Identify which cell holds the provided text, then report its [x, y] central coordinate. 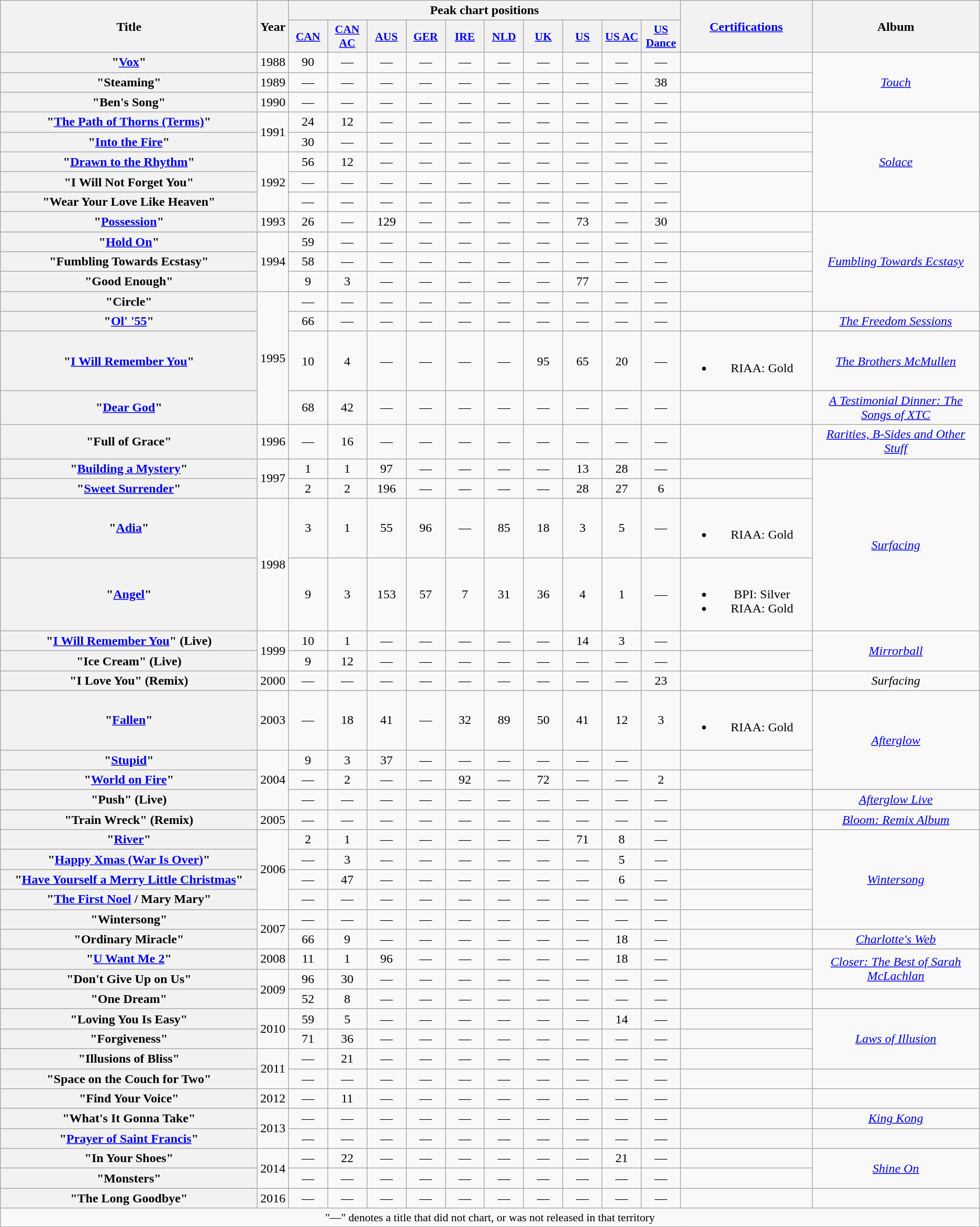
"I Will Not Forget You" [129, 182]
NLD [504, 37]
"Don't Give Up on Us" [129, 979]
2016 [273, 1198]
"Good Enough" [129, 282]
23 [661, 681]
"Ordinary Miracle" [129, 939]
16 [348, 442]
1990 [273, 102]
"Sweet Surrender" [129, 488]
95 [543, 361]
37 [386, 760]
92 [465, 780]
"World on Fire" [129, 780]
BPI: SilverRIAA: Gold [747, 594]
2006 [273, 869]
24 [308, 122]
IRE [465, 37]
"River" [129, 840]
2004 [273, 779]
"In Your Shoes" [129, 1158]
"The Path of Thorns (Terms)" [129, 122]
US [582, 37]
Fumbling Towards Ecstasy [896, 261]
2007 [273, 929]
90 [308, 62]
1993 [273, 221]
2010 [273, 1029]
20 [622, 361]
"Illusions of Bliss" [129, 1058]
2011 [273, 1068]
Wintersong [896, 879]
Peak chart positions [485, 10]
"Have Yourself a Merry Little Christmas" [129, 879]
"The First Noel / Mary Mary" [129, 899]
"Ben's Song" [129, 102]
"Push" (Live) [129, 800]
Touch [896, 82]
"Drawn to the Rhythm" [129, 162]
"The Long Goodbye" [129, 1198]
"Monsters" [129, 1178]
"Find Your Voice" [129, 1099]
GER [426, 37]
7 [465, 594]
1991 [273, 132]
"I Will Remember You" [129, 361]
1989 [273, 82]
CAN AC [348, 37]
72 [543, 780]
27 [622, 488]
1995 [273, 358]
1992 [273, 182]
"Building a Mystery" [129, 469]
"I Love You" (Remix) [129, 681]
Closer: The Best of Sarah McLachlan [896, 969]
"Wintersong" [129, 919]
"Possession" [129, 221]
"U Want Me 2" [129, 959]
2014 [273, 1168]
"Fumbling Towards Ecstasy" [129, 262]
56 [308, 162]
1996 [273, 442]
"Full of Grace" [129, 442]
65 [582, 361]
42 [348, 407]
Certifications [747, 26]
129 [386, 221]
97 [386, 469]
"Circle" [129, 302]
Album [896, 26]
1999 [273, 651]
"Steaming" [129, 82]
31 [504, 594]
2013 [273, 1129]
Shine On [896, 1168]
32 [465, 720]
"One Dream" [129, 999]
UK [543, 37]
1997 [273, 478]
Afterglow [896, 740]
"Loving You Is Easy" [129, 1019]
US AC [622, 37]
"Stupid" [129, 760]
"Prayer of Saint Francis" [129, 1139]
"Ol' '55" [129, 321]
Solace [896, 162]
Year [273, 26]
"—" denotes a title that did not chart, or was not released in that territory [490, 1218]
2000 [273, 681]
89 [504, 720]
USDance [661, 37]
50 [543, 720]
King Kong [896, 1119]
"Train Wreck" (Remix) [129, 820]
85 [504, 528]
1998 [273, 564]
52 [308, 999]
55 [386, 528]
58 [308, 262]
"Dear God" [129, 407]
"Ice Cream" (Live) [129, 661]
"Space on the Couch for Two" [129, 1079]
2012 [273, 1099]
2005 [273, 820]
77 [582, 282]
26 [308, 221]
13 [582, 469]
2008 [273, 959]
Mirrorball [896, 651]
Afterglow Live [896, 800]
73 [582, 221]
153 [386, 594]
"Vox" [129, 62]
Bloom: Remix Album [896, 820]
AUS [386, 37]
"Angel" [129, 594]
"Into the Fire" [129, 142]
38 [661, 82]
22 [348, 1158]
57 [426, 594]
Charlotte's Web [896, 939]
68 [308, 407]
"Hold On" [129, 241]
1988 [273, 62]
CAN [308, 37]
A Testimonial Dinner: The Songs of XTC [896, 407]
"Adia" [129, 528]
"Forgiveness" [129, 1039]
Laws of Illusion [896, 1039]
2003 [273, 720]
"Wear Your Love Like Heaven" [129, 202]
Title [129, 26]
"What's It Gonna Take" [129, 1119]
1994 [273, 261]
Rarities, B-Sides and Other Stuff [896, 442]
196 [386, 488]
"Happy Xmas (War Is Over)" [129, 860]
2009 [273, 989]
47 [348, 879]
"I Will Remember You" (Live) [129, 641]
The Freedom Sessions [896, 321]
"Fallen" [129, 720]
The Brothers McMullen [896, 361]
